Find where the given text appears and provide that cell's center as (X, Y) coordinate. 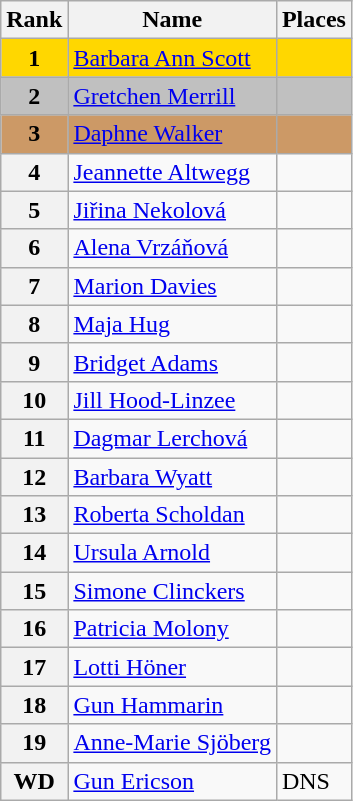
5 (34, 210)
Jiřina Nekolová (172, 210)
Roberta Scholdan (172, 515)
Marion Davies (172, 286)
Dagmar Lerchová (172, 438)
DNS (314, 781)
Bridget Adams (172, 362)
Jill Hood-Linzee (172, 400)
Gretchen Merrill (172, 96)
17 (34, 667)
Places (314, 20)
Alena Vrzáňová (172, 248)
Ursula Arnold (172, 553)
13 (34, 515)
Gun Ericson (172, 781)
4 (34, 172)
Jeannette Altwegg (172, 172)
Simone Clinckers (172, 591)
14 (34, 553)
Barbara Wyatt (172, 477)
Lotti Höner (172, 667)
2 (34, 96)
Maja Hug (172, 324)
Gun Hammarin (172, 705)
Anne-Marie Sjöberg (172, 743)
Rank (34, 20)
12 (34, 477)
Name (172, 20)
6 (34, 248)
1 (34, 58)
Barbara Ann Scott (172, 58)
Patricia Molony (172, 629)
10 (34, 400)
15 (34, 591)
9 (34, 362)
WD (34, 781)
3 (34, 134)
Daphne Walker (172, 134)
16 (34, 629)
7 (34, 286)
8 (34, 324)
11 (34, 438)
19 (34, 743)
18 (34, 705)
